Extract the [X, Y] coordinate from the center of the cell holding the provided text.  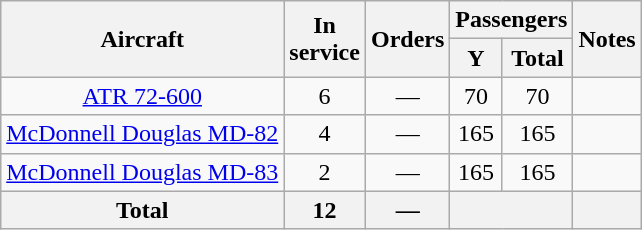
6 [325, 96]
ATR 72-600 [142, 96]
2 [325, 172]
Notes [607, 39]
Aircraft [142, 39]
McDonnell Douglas MD-82 [142, 134]
McDonnell Douglas MD-83 [142, 172]
Orders [407, 39]
Passengers [512, 20]
Y [476, 58]
Inservice [325, 39]
4 [325, 134]
12 [325, 210]
